Provide the (X, Y) coordinate of the cell's center where the given text is located.  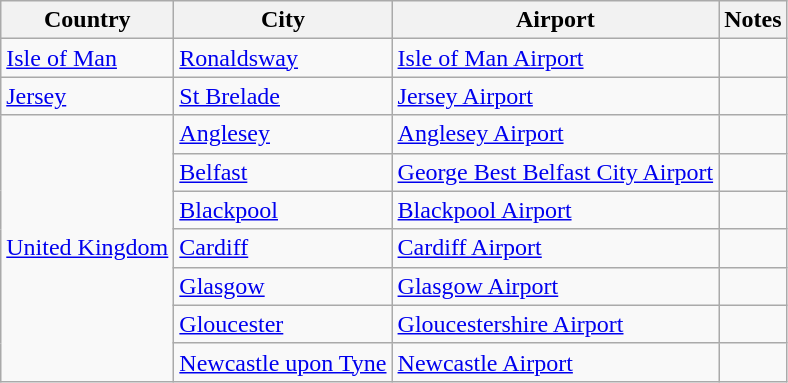
Glasgow Airport (556, 286)
Cardiff Airport (556, 248)
Airport (556, 20)
Gloucester (283, 324)
George Best Belfast City Airport (556, 172)
Isle of Man (88, 58)
St Brelade (283, 96)
Notes (753, 20)
Jersey (88, 96)
Gloucestershire Airport (556, 324)
United Kingdom (88, 248)
City (283, 20)
Glasgow (283, 286)
Ronaldsway (283, 58)
Newcastle Airport (556, 362)
Newcastle upon Tyne (283, 362)
Jersey Airport (556, 96)
Blackpool (283, 210)
Blackpool Airport (556, 210)
Cardiff (283, 248)
Country (88, 20)
Isle of Man Airport (556, 58)
Anglesey (283, 134)
Belfast (283, 172)
Anglesey Airport (556, 134)
